Search for the cell housing the specified text and yield its (X, Y) center coordinate. 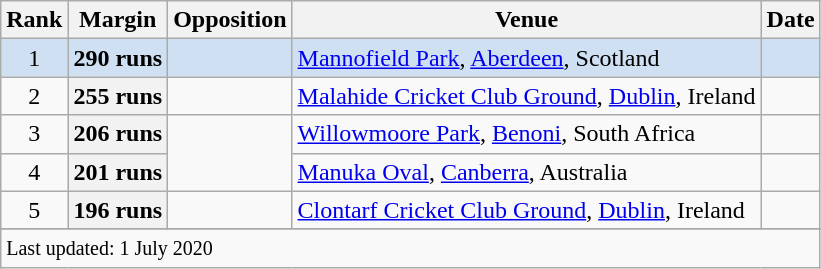
Mannofield Park, Aberdeen, Scotland (526, 58)
Opposition (230, 20)
3 (34, 134)
Rank (34, 20)
Last updated: 1 July 2020 (410, 248)
4 (34, 172)
201 runs (118, 172)
1 (34, 58)
290 runs (118, 58)
2 (34, 96)
206 runs (118, 134)
Clontarf Cricket Club Ground, Dublin, Ireland (526, 210)
255 runs (118, 96)
Date (790, 20)
Malahide Cricket Club Ground, Dublin, Ireland (526, 96)
5 (34, 210)
Willowmoore Park, Benoni, South Africa (526, 134)
Margin (118, 20)
Manuka Oval, Canberra, Australia (526, 172)
196 runs (118, 210)
Venue (526, 20)
